Identify which cell holds the provided text, then report its [X, Y] central coordinate. 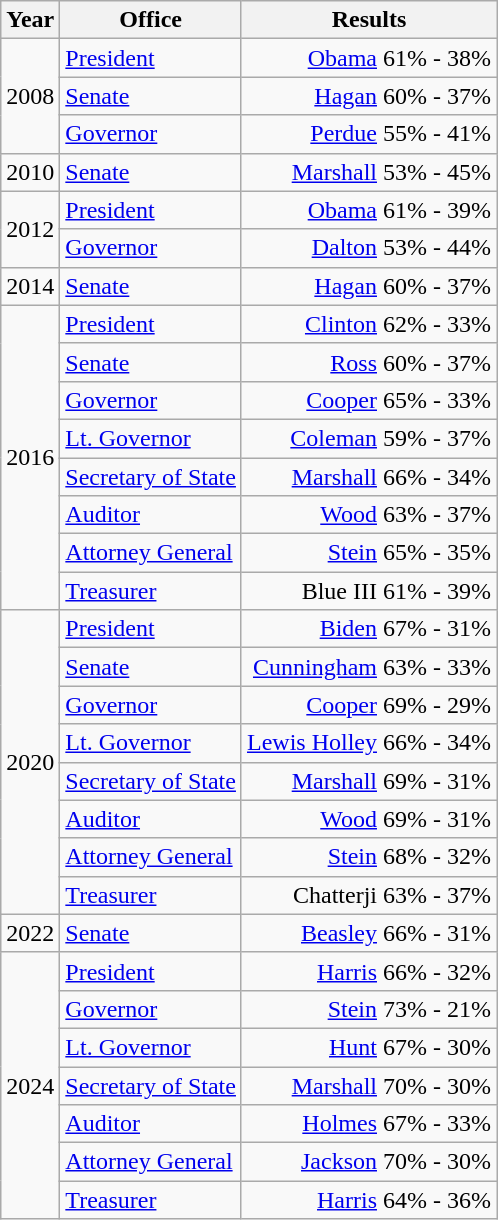
Hunt 67% - 30% [368, 1047]
2010 [30, 172]
Stein 68% - 32% [368, 857]
2020 [30, 762]
2012 [30, 229]
Cooper 65% - 33% [368, 400]
2024 [30, 1085]
Ross 60% - 37% [368, 362]
Lewis Holley 66% - 34% [368, 743]
Cunningham 63% - 33% [368, 667]
Biden 67% - 31% [368, 629]
Office [151, 20]
Obama 61% - 38% [368, 58]
Marshall 69% - 31% [368, 781]
Results [368, 20]
2016 [30, 457]
Marshall 66% - 34% [368, 477]
Marshall 70% - 30% [368, 1085]
Dalton 53% - 44% [368, 248]
Stein 65% - 35% [368, 553]
Coleman 59% - 37% [368, 438]
Wood 63% - 37% [368, 515]
Clinton 62% - 33% [368, 324]
Cooper 69% - 29% [368, 705]
2022 [30, 933]
Blue III 61% - 39% [368, 591]
Obama 61% - 39% [368, 210]
Holmes 67% - 33% [368, 1124]
Jackson 70% - 30% [368, 1162]
Stein 73% - 21% [368, 1009]
Harris 64% - 36% [368, 1200]
Beasley 66% - 31% [368, 933]
Chatterji 63% - 37% [368, 895]
Perdue 55% - 41% [368, 134]
Year [30, 20]
Wood 69% - 31% [368, 819]
2014 [30, 286]
Harris 66% - 32% [368, 971]
Marshall 53% - 45% [368, 172]
2008 [30, 96]
